Return [x, y] of the center of cell containing provided text 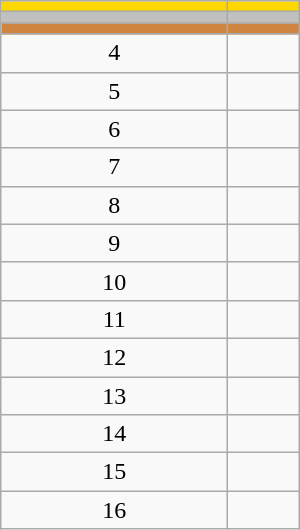
11 [114, 319]
9 [114, 243]
7 [114, 167]
8 [114, 205]
14 [114, 434]
4 [114, 53]
12 [114, 357]
15 [114, 472]
13 [114, 395]
10 [114, 281]
6 [114, 129]
5 [114, 91]
16 [114, 510]
